Locate the cell with the specified text and output its (X, Y) center coordinate. 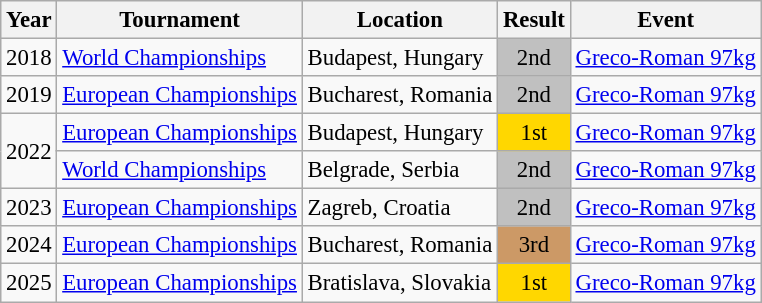
2025 (29, 283)
Event (666, 20)
2024 (29, 245)
Year (29, 20)
Location (400, 20)
3rd (534, 245)
2023 (29, 208)
2019 (29, 95)
2018 (29, 58)
Bratislava, Slovakia (400, 283)
2022 (29, 152)
Zagreb, Croatia (400, 208)
Tournament (180, 20)
Belgrade, Serbia (400, 170)
Result (534, 20)
